Detect which cell encompasses the target text, then output its (X, Y) center coordinate. 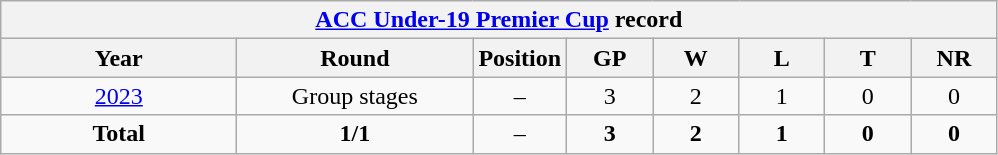
2023 (119, 96)
1/1 (355, 134)
ACC Under-19 Premier Cup record (499, 20)
Total (119, 134)
L (782, 58)
NR (954, 58)
W (696, 58)
Year (119, 58)
Round (355, 58)
Position (520, 58)
GP (610, 58)
T (868, 58)
Group stages (355, 96)
